Find where the given text appears and provide that cell's center as (X, Y) coordinate. 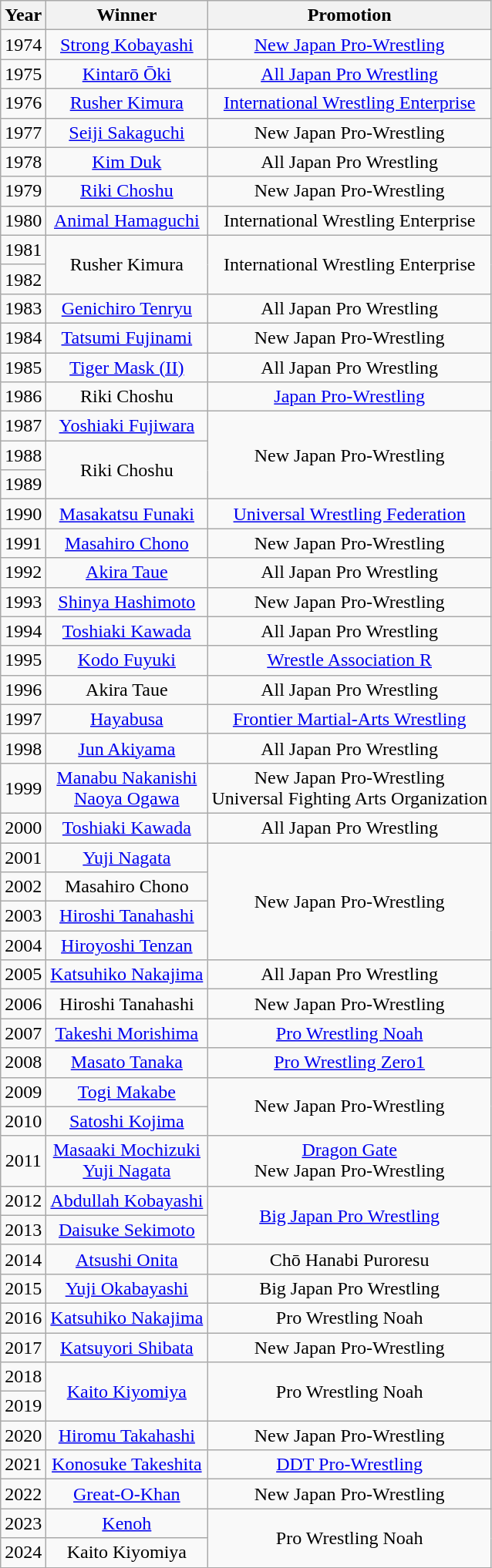
Japan Pro-Wrestling (350, 397)
Hayabusa (126, 719)
2002 (23, 887)
2018 (23, 1377)
Wrestle Association R (350, 660)
Takeshi Morishima (126, 1033)
Kenoh (126, 1523)
2019 (23, 1406)
Promotion (350, 15)
2007 (23, 1033)
1998 (23, 748)
2004 (23, 945)
1986 (23, 397)
Satoshi Kojima (126, 1121)
Togi Makabe (126, 1092)
1992 (23, 572)
2024 (23, 1553)
2016 (23, 1318)
Jun Akiyama (126, 748)
DDT Pro-Wrestling (350, 1465)
Strong Kobayashi (126, 45)
1987 (23, 426)
Winner (126, 15)
1988 (23, 455)
1975 (23, 74)
1999 (23, 787)
2001 (23, 858)
Yuji Nagata (126, 858)
2010 (23, 1121)
1995 (23, 660)
Atsushi Onita (126, 1259)
Dragon GateNew Japan Pro-Wrestling (350, 1160)
Shinya Hashimoto (126, 602)
Kodo Fuyuki (126, 660)
1990 (23, 514)
Great-O-Khan (126, 1494)
Kim Duk (126, 162)
1977 (23, 133)
2013 (23, 1230)
1993 (23, 602)
1991 (23, 543)
2008 (23, 1063)
Year (23, 15)
1985 (23, 368)
1981 (23, 250)
1984 (23, 337)
1976 (23, 103)
Frontier Martial-Arts Wrestling (350, 719)
Tatsumi Fujinami (126, 337)
Yuji Okabayashi (126, 1288)
1996 (23, 690)
Masato Tanaka (126, 1063)
1980 (23, 220)
2023 (23, 1523)
2012 (23, 1200)
1989 (23, 485)
Hiromu Takahashi (126, 1435)
2000 (23, 828)
2003 (23, 916)
2021 (23, 1465)
1979 (23, 191)
Universal Wrestling Federation (350, 514)
Konosuke Takeshita (126, 1465)
Yoshiaki Fujiwara (126, 426)
2005 (23, 975)
1978 (23, 162)
1997 (23, 719)
2011 (23, 1160)
Masakatsu Funaki (126, 514)
Abdullah Kobayashi (126, 1200)
1983 (23, 308)
Genichiro Tenryu (126, 308)
1974 (23, 45)
2006 (23, 1004)
2020 (23, 1435)
2022 (23, 1494)
New Japan Pro-WrestlingUniversal Fighting Arts Organization (350, 787)
Chō Hanabi Puroresu (350, 1259)
Kintarō Ōki (126, 74)
Animal Hamaguchi (126, 220)
2009 (23, 1092)
Daisuke Sekimoto (126, 1230)
2015 (23, 1288)
Manabu NakanishiNaoya Ogawa (126, 787)
Masaaki MochizukiYuji Nagata (126, 1160)
2014 (23, 1259)
Tiger Mask (II) (126, 368)
Seiji Sakaguchi (126, 133)
2017 (23, 1348)
1982 (23, 279)
1994 (23, 631)
Pro Wrestling Zero1 (350, 1063)
Katsuyori Shibata (126, 1348)
Hiroyoshi Tenzan (126, 945)
